Identify which cell holds the provided text, then report its (X, Y) central coordinate. 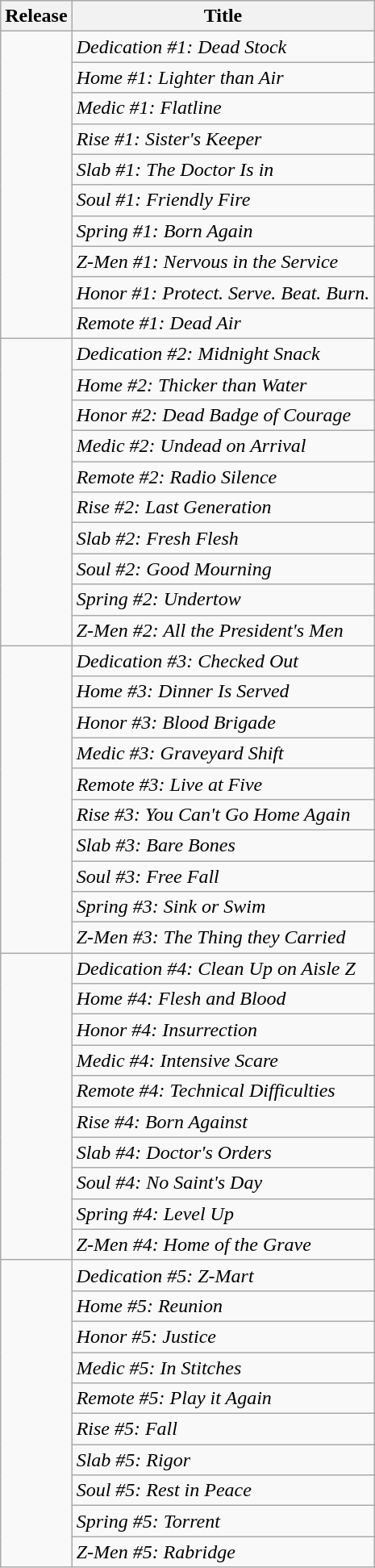
Rise #3: You Can't Go Home Again (223, 814)
Rise #4: Born Against (223, 1122)
Slab #5: Rigor (223, 1460)
Rise #1: Sister's Keeper (223, 139)
Home #4: Flesh and Blood (223, 999)
Medic #5: In Stitches (223, 1368)
Dedication #2: Midnight Snack (223, 353)
Slab #3: Bare Bones (223, 845)
Home #3: Dinner Is Served (223, 692)
Z-Men #5: Rabridge (223, 1552)
Dedication #5: Z-Mart (223, 1275)
Honor #4: Insurrection (223, 1030)
Remote #1: Dead Air (223, 323)
Spring #3: Sink or Swim (223, 907)
Z-Men #4: Home of the Grave (223, 1244)
Medic #1: Flatline (223, 108)
Honor #1: Protect. Serve. Beat. Burn. (223, 292)
Home #1: Lighter than Air (223, 77)
Rise #5: Fall (223, 1429)
Soul #4: No Saint's Day (223, 1183)
Medic #2: Undead on Arrival (223, 446)
Slab #4: Doctor's Orders (223, 1152)
Rise #2: Last Generation (223, 508)
Spring #1: Born Again (223, 231)
Z-Men #3: The Thing they Carried (223, 938)
Medic #3: Graveyard Shift (223, 753)
Honor #5: Justice (223, 1336)
Slab #1: The Doctor Is in (223, 169)
Dedication #4: Clean Up on Aisle Z (223, 968)
Remote #5: Play it Again (223, 1399)
Dedication #1: Dead Stock (223, 47)
Z-Men #1: Nervous in the Service (223, 261)
Honor #3: Blood Brigade (223, 722)
Remote #2: Radio Silence (223, 477)
Dedication #3: Checked Out (223, 661)
Z-Men #2: All the President's Men (223, 630)
Slab #2: Fresh Flesh (223, 538)
Honor #2: Dead Badge of Courage (223, 416)
Soul #3: Free Fall (223, 876)
Soul #2: Good Mourning (223, 569)
Medic #4: Intensive Scare (223, 1060)
Spring #5: Torrent (223, 1521)
Spring #2: Undertow (223, 600)
Home #2: Thicker than Water (223, 385)
Remote #3: Live at Five (223, 784)
Title (223, 16)
Spring #4: Level Up (223, 1214)
Release (36, 16)
Soul #5: Rest in Peace (223, 1491)
Remote #4: Technical Difficulties (223, 1091)
Soul #1: Friendly Fire (223, 200)
Home #5: Reunion (223, 1306)
